Return [X, Y] of the center of cell containing provided text 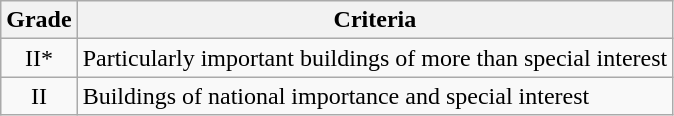
Grade [39, 20]
II* [39, 58]
Criteria [375, 20]
Particularly important buildings of more than special interest [375, 58]
Buildings of national importance and special interest [375, 96]
II [39, 96]
